From the cell containing the given text, extract its center point as (X, Y) coordinate. 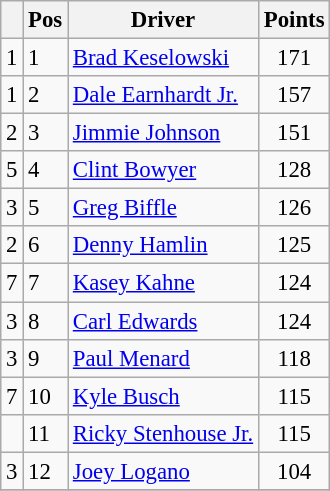
151 (294, 133)
Kasey Kahne (164, 283)
128 (294, 170)
Kyle Busch (164, 396)
Pos (46, 20)
4 (46, 170)
Greg Biffle (164, 208)
Paul Menard (164, 358)
Dale Earnhardt Jr. (164, 95)
11 (46, 433)
8 (46, 321)
9 (46, 358)
171 (294, 58)
Joey Logano (164, 471)
Ricky Stenhouse Jr. (164, 433)
12 (46, 471)
118 (294, 358)
125 (294, 245)
Jimmie Johnson (164, 133)
Denny Hamlin (164, 245)
157 (294, 95)
Brad Keselowski (164, 58)
Carl Edwards (164, 321)
Points (294, 20)
104 (294, 471)
10 (46, 396)
Clint Bowyer (164, 170)
6 (46, 245)
Driver (164, 20)
126 (294, 208)
